Locate the cell with the specified text and output its [X, Y] center coordinate. 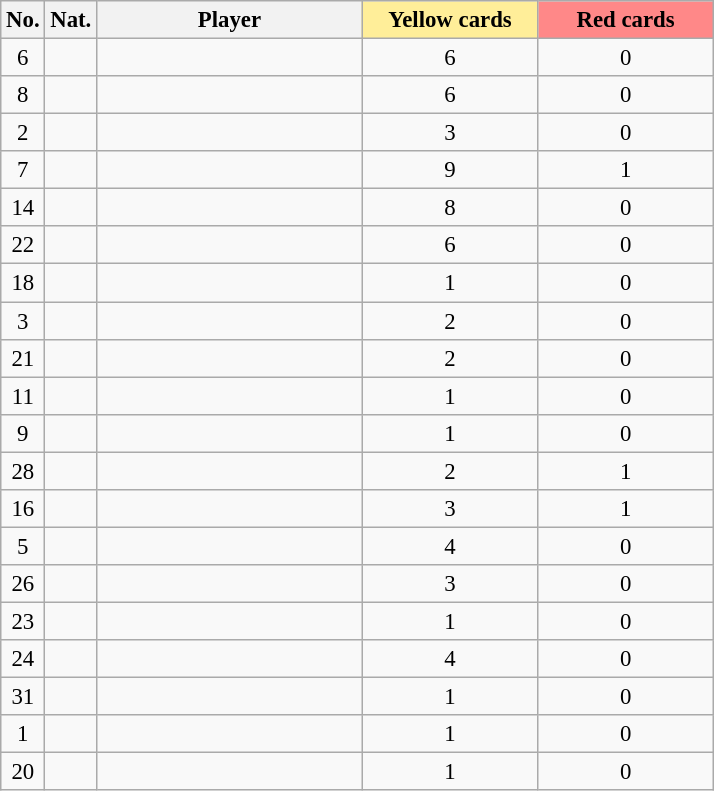
16 [23, 509]
7 [23, 170]
21 [23, 358]
26 [23, 584]
20 [23, 772]
18 [23, 283]
23 [23, 621]
5 [23, 546]
28 [23, 471]
Red cards [626, 20]
No. [23, 20]
11 [23, 396]
14 [23, 208]
Yellow cards [450, 20]
Nat. [71, 20]
31 [23, 697]
24 [23, 659]
Player [230, 20]
22 [23, 245]
